Extract the [x, y] coordinate from the center of the cell holding the provided text.  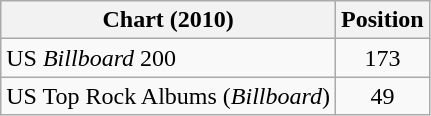
Chart (2010) [168, 20]
173 [383, 58]
Position [383, 20]
49 [383, 96]
US Billboard 200 [168, 58]
US Top Rock Albums (Billboard) [168, 96]
